Extract the [X, Y] coordinate from the center of the cell holding the provided text.  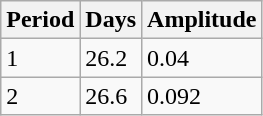
1 [40, 58]
Days [111, 20]
26.2 [111, 58]
Amplitude [202, 20]
26.6 [111, 96]
0.04 [202, 58]
0.092 [202, 96]
Period [40, 20]
2 [40, 96]
